Return (x, y) of the center of cell containing provided text 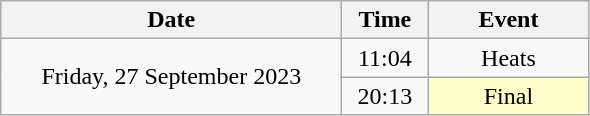
Time (385, 20)
Event (508, 20)
Date (172, 20)
Final (508, 96)
20:13 (385, 96)
Friday, 27 September 2023 (172, 77)
Heats (508, 58)
11:04 (385, 58)
